Scan for the cell matching the given text and deliver its (x, y) coordinate at center. 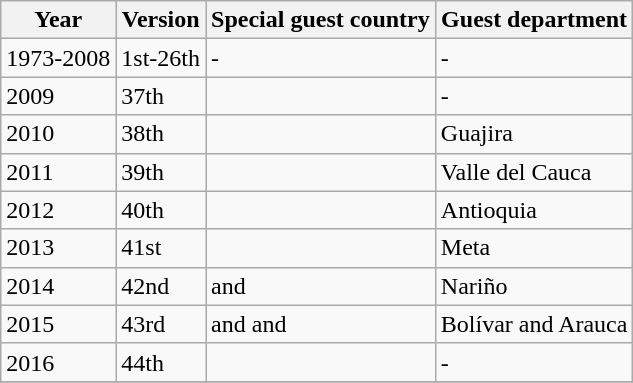
Valle del Cauca (534, 172)
Year (58, 20)
1st-26th (161, 58)
and (321, 286)
2015 (58, 324)
2010 (58, 134)
44th (161, 362)
Guest department (534, 20)
Antioquia (534, 210)
41st (161, 248)
Bolívar and Arauca (534, 324)
43rd (161, 324)
and and (321, 324)
2013 (58, 248)
Special guest country (321, 20)
2016 (58, 362)
Version (161, 20)
Nariño (534, 286)
Meta (534, 248)
39th (161, 172)
2011 (58, 172)
38th (161, 134)
2012 (58, 210)
2014 (58, 286)
2009 (58, 96)
1973-2008 (58, 58)
42nd (161, 286)
40th (161, 210)
37th (161, 96)
Guajira (534, 134)
